Locate the cell with the specified text and output its (x, y) center coordinate. 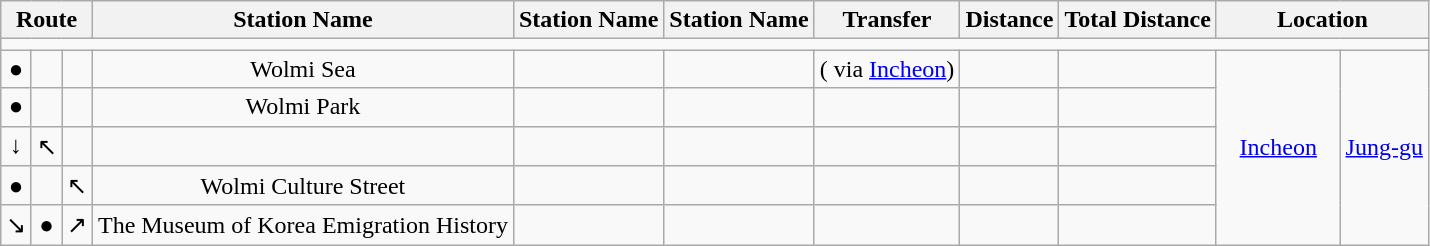
Wolmi Park (302, 107)
Distance (1010, 20)
Wolmi Culture Street (302, 186)
Total Distance (1138, 20)
Location (1322, 20)
The Museum of Korea Emigration History (302, 225)
↓ (16, 146)
Transfer (887, 20)
↗ (78, 225)
Jung-gu (1384, 148)
( via Incheon) (887, 69)
Route (47, 20)
Incheon (1278, 148)
Wolmi Sea (302, 69)
↘ (16, 225)
